Extract the [x, y] coordinate from the center of the cell holding the provided text.  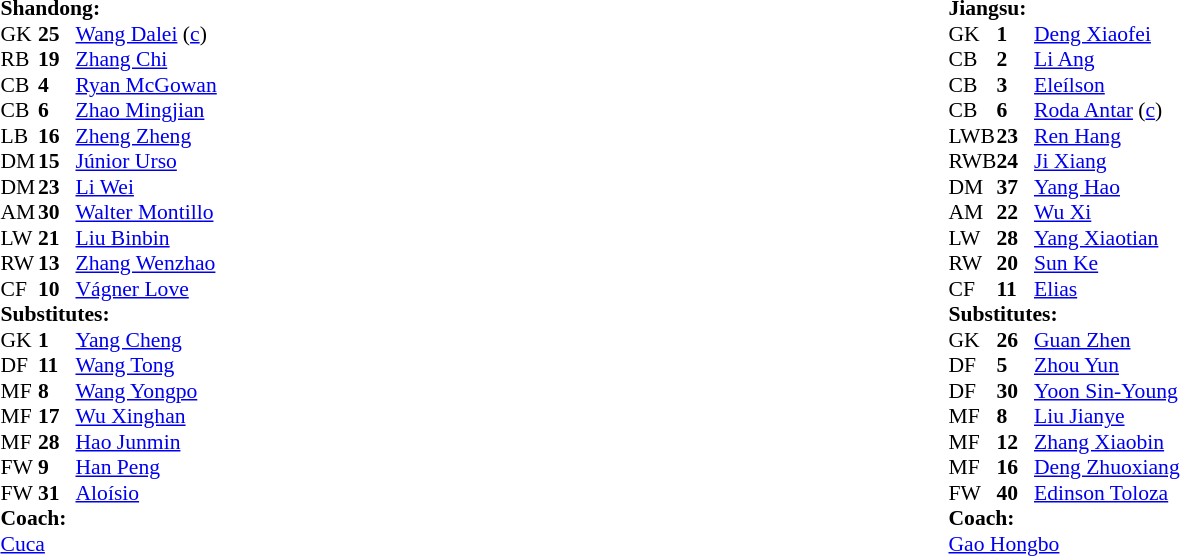
Zheng Zheng [146, 136]
Wang Dalei (c) [146, 34]
5 [1015, 365]
40 [1015, 493]
Hao Junmin [146, 442]
24 [1015, 161]
22 [1015, 213]
Ren Hang [1107, 136]
Walter Montillo [146, 213]
Zhang Xiaobin [1107, 442]
Wu Xinghan [146, 417]
Deng Zhuoxiang [1107, 467]
RB [19, 59]
37 [1015, 187]
31 [57, 493]
Deng Xiaofei [1107, 34]
Guan Zhen [1107, 340]
25 [57, 34]
Zhang Chi [146, 59]
3 [1015, 85]
Roda Antar (c) [1107, 111]
Liu Binbin [146, 238]
Wang Tong [146, 365]
Li Ang [1107, 59]
Júnior Urso [146, 161]
LWB [972, 136]
Edinson Toloza [1107, 493]
Li Wei [146, 187]
Sun Ke [1107, 263]
2 [1015, 59]
15 [57, 161]
Han Peng [146, 467]
4 [57, 85]
Yang Xiaotian [1107, 238]
Aloísio [146, 493]
Yang Cheng [146, 340]
26 [1015, 340]
13 [57, 263]
RWB [972, 161]
Yoon Sin-Young [1107, 391]
9 [57, 467]
LB [19, 136]
Yang Hao [1107, 187]
Zhao Mingjian [146, 111]
Zhou Yun [1107, 365]
Ji Xiang [1107, 161]
Wu Xi [1107, 213]
12 [1015, 442]
10 [57, 289]
Zhang Wenzhao [146, 263]
Eleílson [1107, 85]
Elias [1107, 289]
20 [1015, 263]
17 [57, 417]
Wang Yongpo [146, 391]
Liu Jianye [1107, 417]
21 [57, 238]
Ryan McGowan [146, 85]
Vágner Love [146, 289]
19 [57, 59]
